Return [X, Y] of the center of cell containing provided text 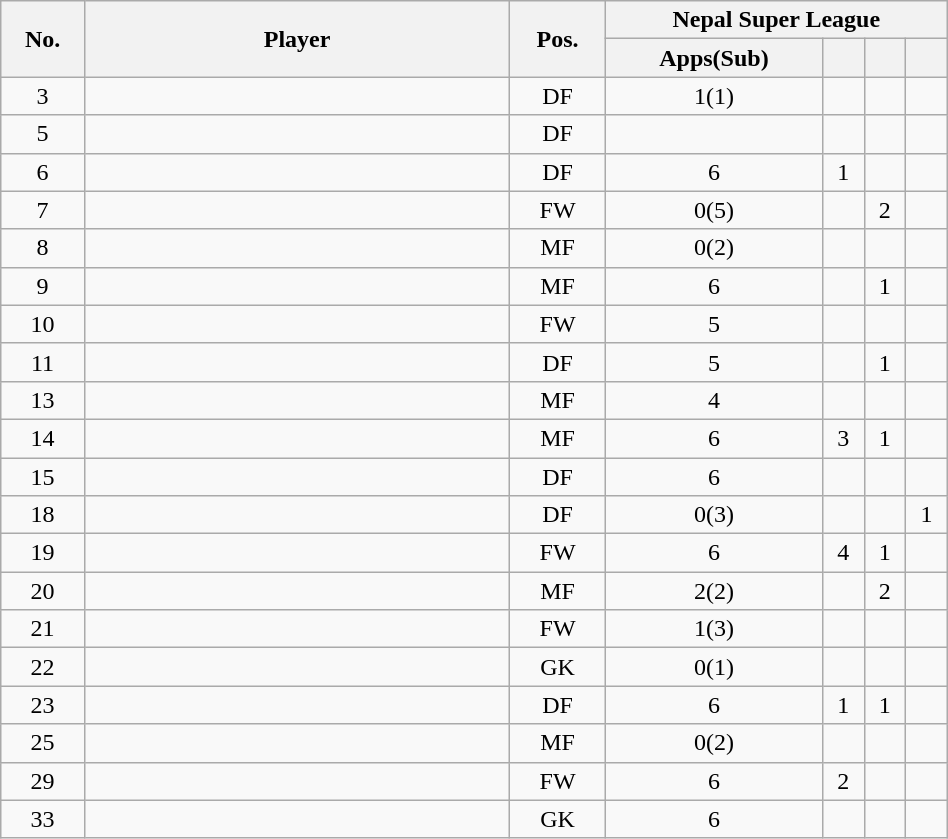
Player [296, 39]
29 [43, 781]
25 [43, 743]
19 [43, 553]
Nepal Super League [776, 20]
No. [43, 39]
0(3) [714, 515]
Pos. [558, 39]
Apps(Sub) [714, 58]
14 [43, 438]
1(3) [714, 629]
10 [43, 324]
0(5) [714, 210]
13 [43, 400]
2(2) [714, 591]
11 [43, 362]
8 [43, 248]
33 [43, 819]
0(1) [714, 667]
20 [43, 591]
1(1) [714, 96]
9 [43, 286]
22 [43, 667]
23 [43, 705]
21 [43, 629]
7 [43, 210]
18 [43, 515]
15 [43, 477]
